Identify which cell holds the provided text, then report its (x, y) central coordinate. 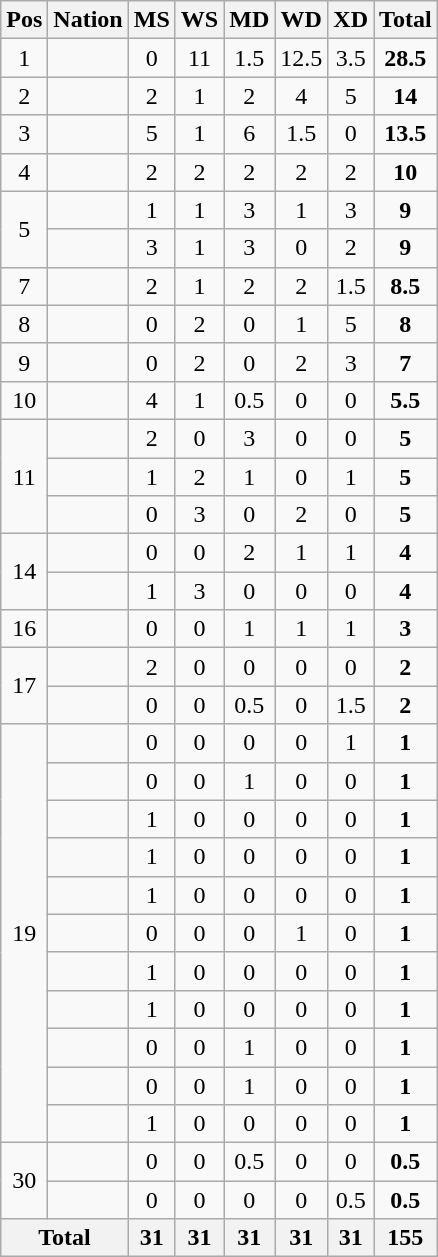
Nation (88, 20)
8.5 (406, 286)
155 (406, 1238)
MS (152, 20)
13.5 (406, 134)
16 (24, 629)
WD (302, 20)
5.5 (406, 400)
17 (24, 686)
30 (24, 1181)
WS (199, 20)
12.5 (302, 58)
MD (250, 20)
19 (24, 934)
3.5 (351, 58)
Pos (24, 20)
28.5 (406, 58)
XD (351, 20)
6 (250, 134)
